Determine the [x, y] coordinate at the center of the cell enclosing the given text.  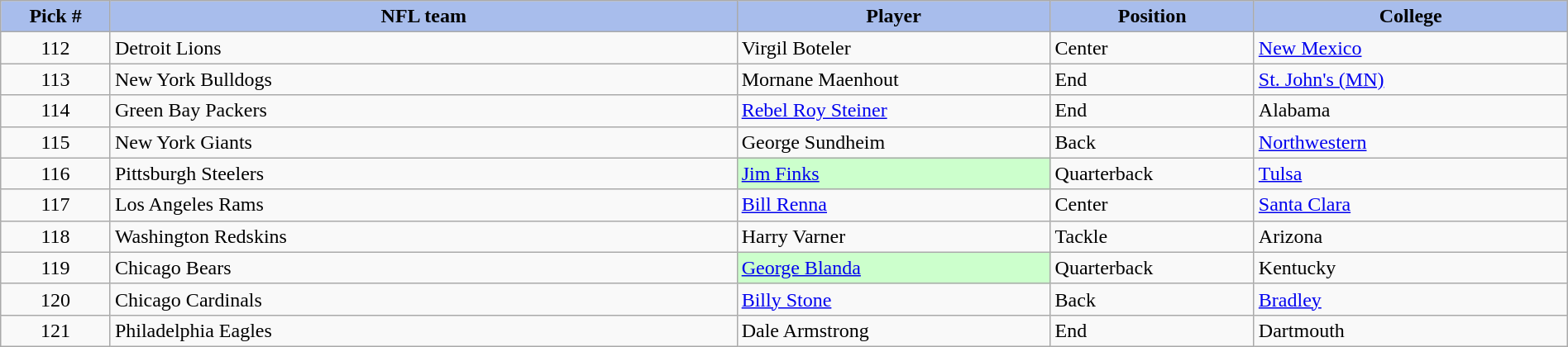
Tulsa [1411, 173]
George Sundheim [893, 142]
Philadelphia Eagles [423, 330]
Virgil Boteler [893, 48]
113 [56, 79]
Bradley [1411, 299]
Santa Clara [1411, 205]
Position [1152, 17]
Pick # [56, 17]
Billy Stone [893, 299]
Kentucky [1411, 268]
Player [893, 17]
120 [56, 299]
Harry Varner [893, 236]
114 [56, 111]
Washington Redskins [423, 236]
Jim Finks [893, 173]
Chicago Cardinals [423, 299]
115 [56, 142]
Alabama [1411, 111]
Northwestern [1411, 142]
Bill Renna [893, 205]
Chicago Bears [423, 268]
Los Angeles Rams [423, 205]
117 [56, 205]
New York Giants [423, 142]
Pittsburgh Steelers [423, 173]
Green Bay Packers [423, 111]
NFL team [423, 17]
Tackle [1152, 236]
Rebel Roy Steiner [893, 111]
Detroit Lions [423, 48]
Mornane Maenhout [893, 79]
Dartmouth [1411, 330]
New Mexico [1411, 48]
College [1411, 17]
St. John's (MN) [1411, 79]
Arizona [1411, 236]
119 [56, 268]
New York Bulldogs [423, 79]
121 [56, 330]
Dale Armstrong [893, 330]
116 [56, 173]
112 [56, 48]
118 [56, 236]
George Blanda [893, 268]
